Capture the cell that displays the provided text and extract its [x, y] central coordinate. 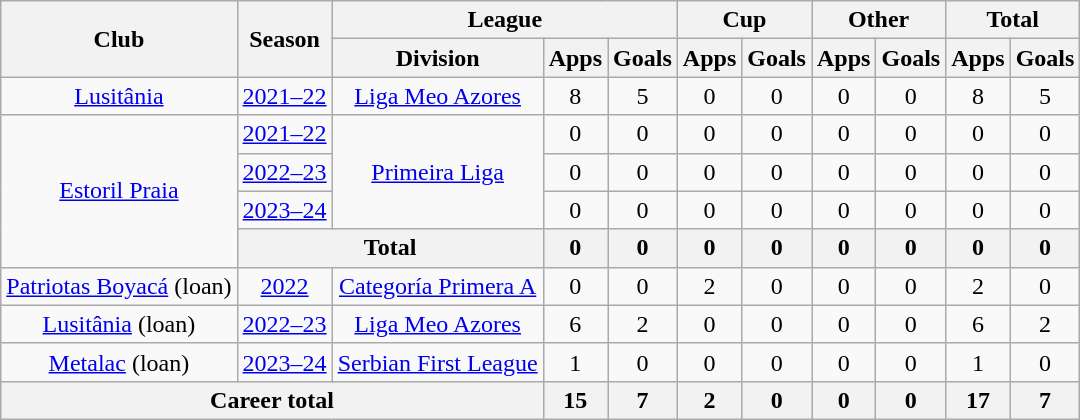
Primeira Liga [438, 172]
League [504, 20]
Club [119, 39]
15 [575, 400]
Estoril Praia [119, 191]
Metalac (loan) [119, 362]
Serbian First League [438, 362]
Career total [272, 400]
Division [438, 58]
17 [978, 400]
Lusitânia [119, 96]
Categoría Primera A [438, 286]
Season [284, 39]
Patriotas Boyacá (loan) [119, 286]
2022 [284, 286]
Cup [744, 20]
Lusitânia (loan) [119, 324]
Other [879, 20]
